Detect which cell encompasses the target text, then output its (X, Y) center coordinate. 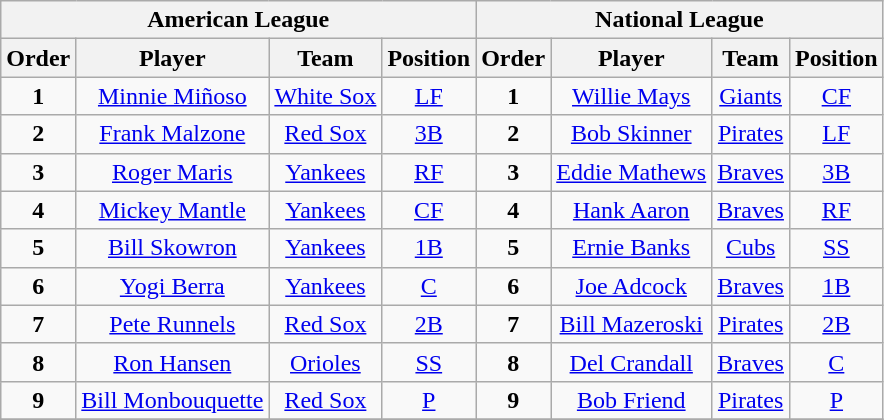
American League (238, 20)
Ernie Banks (632, 248)
Willie Mays (632, 96)
Yogi Berra (172, 286)
Minnie Miñoso (172, 96)
Frank Malzone (172, 134)
Joe Adcock (632, 286)
Bill Monbouquette (172, 400)
Mickey Mantle (172, 210)
Roger Maris (172, 172)
Bill Skowron (172, 248)
Pete Runnels (172, 324)
Eddie Mathews (632, 172)
Bob Skinner (632, 134)
Orioles (326, 362)
Hank Aaron (632, 210)
Bill Mazeroski (632, 324)
Cubs (751, 248)
White Sox (326, 96)
National League (680, 20)
Bob Friend (632, 400)
Ron Hansen (172, 362)
Giants (751, 96)
Del Crandall (632, 362)
